Capture the cell that displays the provided text and extract its (x, y) central coordinate. 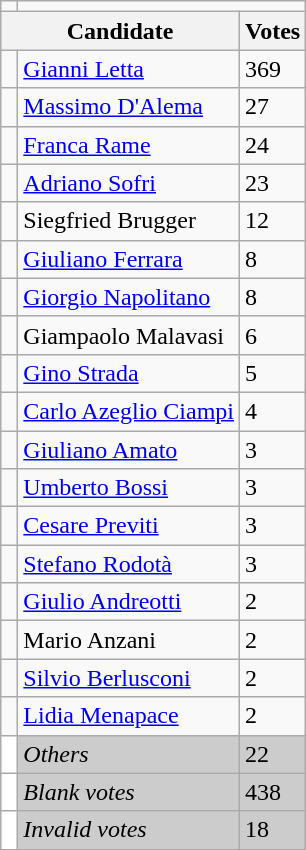
Giuliano Ferrara (129, 259)
Mario Anzani (129, 640)
4 (273, 411)
Giampaolo Malavasi (129, 335)
Stefano Rodotà (129, 564)
Carlo Azeglio Ciampi (129, 411)
438 (273, 792)
Giuliano Amato (129, 449)
Gianni Letta (129, 69)
Votes (273, 31)
369 (273, 69)
5 (273, 373)
Cesare Previti (129, 526)
Siegfried Brugger (129, 221)
18 (273, 830)
27 (273, 107)
Lidia Menapace (129, 716)
Giorgio Napolitano (129, 297)
Umberto Bossi (129, 488)
24 (273, 145)
Adriano Sofri (129, 183)
23 (273, 183)
Candidate (120, 31)
Giulio Andreotti (129, 602)
Invalid votes (129, 830)
Franca Rame (129, 145)
Blank votes (129, 792)
Massimo D'Alema (129, 107)
Others (129, 754)
22 (273, 754)
12 (273, 221)
Silvio Berlusconi (129, 678)
6 (273, 335)
Gino Strada (129, 373)
